Return (x, y) of the center of cell containing provided text 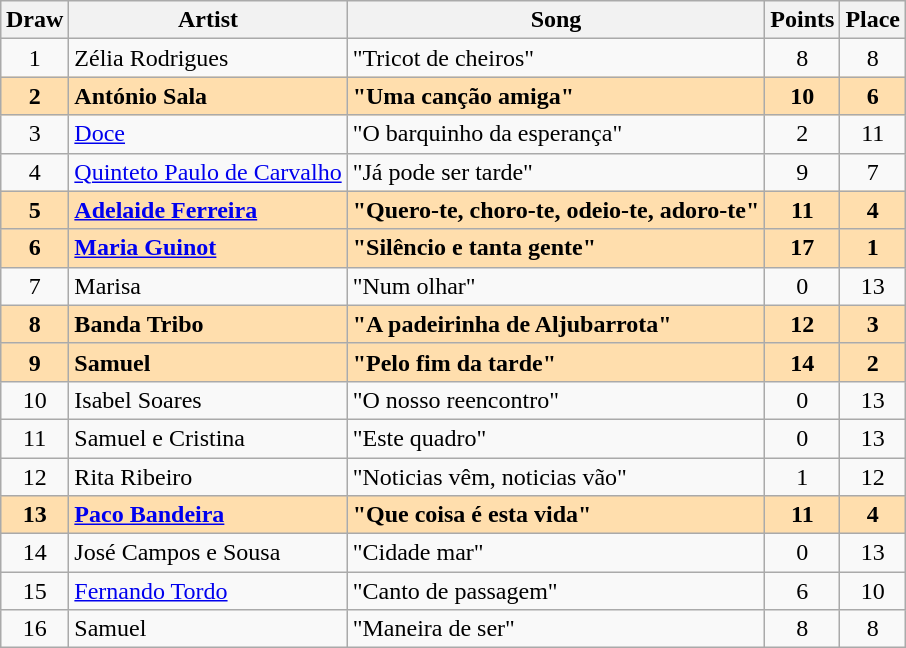
"Silêncio e tanta gente" (556, 248)
"Uma canção amiga" (556, 96)
5 (34, 210)
Artist (208, 20)
Rita Ribeiro (208, 477)
"Pelo fim da tarde" (556, 362)
Zélia Rodrigues (208, 58)
"Tricot de cheiros" (556, 58)
Quinteto Paulo de Carvalho (208, 172)
Banda Tribo (208, 324)
"Que coisa é esta vida" (556, 515)
José Campos e Sousa (208, 553)
Doce (208, 134)
Marisa (208, 286)
"O barquinho da esperança" (556, 134)
Isabel Soares (208, 400)
"A padeirinha de Aljubarrota" (556, 324)
Points (802, 20)
"Canto de passagem" (556, 591)
Adelaide Ferreira (208, 210)
Draw (34, 20)
"Maneira de ser" (556, 629)
Samuel e Cristina (208, 438)
15 (34, 591)
Fernando Tordo (208, 591)
Place (873, 20)
"Quero-te, choro-te, odeio-te, adoro-te" (556, 210)
16 (34, 629)
17 (802, 248)
"Num olhar" (556, 286)
"Este quadro" (556, 438)
Maria Guinot (208, 248)
António Sala (208, 96)
"Noticias vêm, noticias vão" (556, 477)
"O nosso reencontro" (556, 400)
"Já pode ser tarde" (556, 172)
"Cidade mar" (556, 553)
Song (556, 20)
Paco Bandeira (208, 515)
